Scan for the cell matching the given text and deliver its (X, Y) coordinate at center. 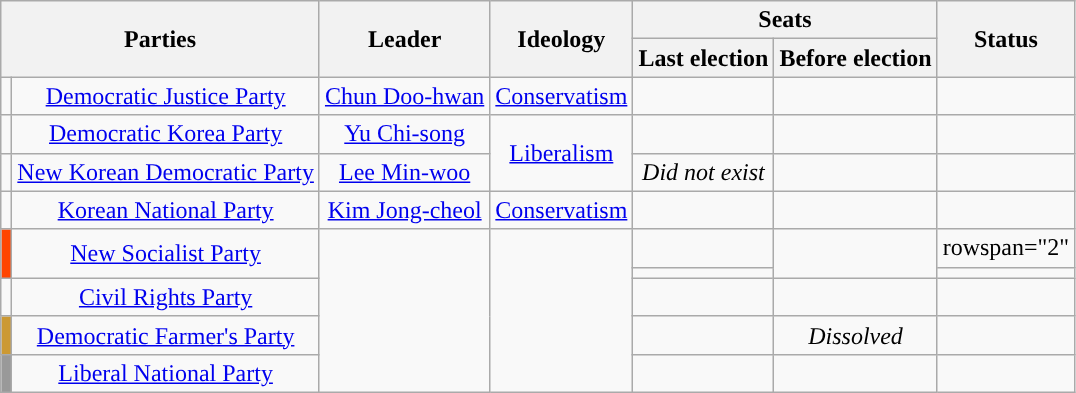
Leader (404, 39)
Democratic Justice Party (166, 96)
Chun Doo-hwan (404, 96)
Liberalism (562, 153)
Parties (160, 39)
Kim Jong-cheol (404, 210)
Ideology (562, 39)
Lee Min-woo (404, 172)
Status (1006, 39)
rowspan="2" (1006, 248)
Liberal National Party (166, 373)
New Socialist Party (166, 254)
Last election (704, 58)
New Korean Democratic Party (166, 172)
Democratic Korea Party (166, 134)
Civil Rights Party (166, 297)
Dissolved (856, 335)
Seats (785, 20)
Democratic Farmer's Party (166, 335)
Yu Chi-song (404, 134)
Korean National Party (166, 210)
Before election (856, 58)
Did not exist (704, 172)
